Output the [x, y] coordinate of the center of the cell containing the given text.  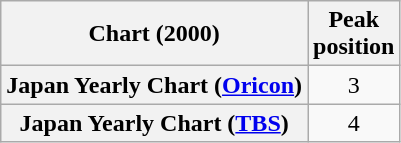
Chart (2000) [154, 34]
4 [354, 123]
Japan Yearly Chart (TBS) [154, 123]
3 [354, 85]
Peakposition [354, 34]
Japan Yearly Chart (Oricon) [154, 85]
